Pinpoint the cell where the given text exists, returning its [x, y] midpoint coordinate. 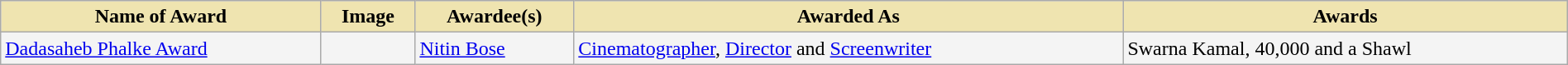
Image [368, 17]
Nitin Bose [495, 48]
Swarna Kamal, 40,000 and a Shawl [1345, 48]
Awarded As [849, 17]
Name of Award [160, 17]
Awards [1345, 17]
Dadasaheb Phalke Award [160, 48]
Cinematographer, Director and Screenwriter [849, 48]
Awardee(s) [495, 17]
